Output the (X, Y) coordinate of the center of the cell containing the given text.  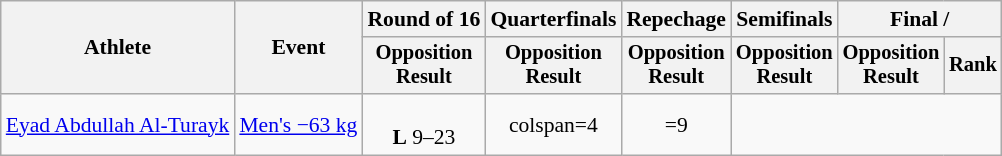
Final / (920, 19)
Quarterfinals (553, 19)
L 9–23 (424, 124)
colspan=4 (553, 124)
Eyad Abdullah Al-Turayk (118, 124)
Semifinals (784, 19)
Event (298, 48)
Athlete (118, 48)
Rank (973, 66)
Men's −63 kg (298, 124)
Repechage (676, 19)
=9 (676, 124)
Round of 16 (424, 19)
